For the text-containing cell, return its midpoint in [x, y] coordinate format. 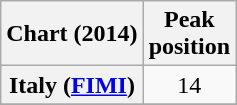
14 [189, 85]
Italy (FIMI) [72, 85]
Peakposition [189, 34]
Chart (2014) [72, 34]
